Determine the (X, Y) coordinate at the center of the cell enclosing the given text.  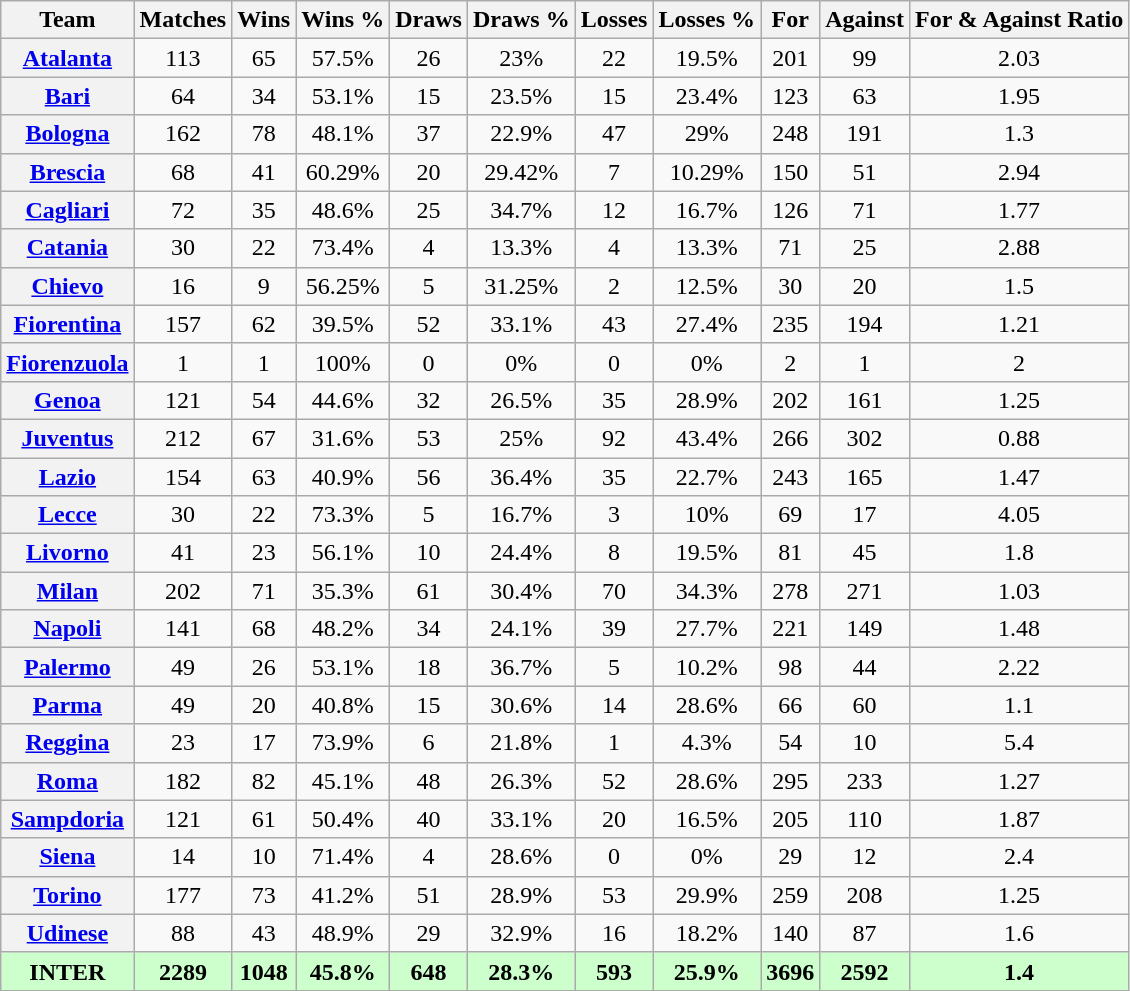
Torino (68, 895)
648 (429, 971)
1.3 (1018, 134)
278 (790, 591)
2289 (183, 971)
82 (264, 781)
27.4% (707, 324)
50.4% (343, 819)
12.5% (707, 286)
16.5% (707, 819)
212 (183, 438)
36.7% (521, 667)
81 (790, 553)
39.5% (343, 324)
60 (865, 705)
Bologna (68, 134)
2592 (865, 971)
34.3% (707, 591)
Napoli (68, 629)
56.25% (343, 286)
4.05 (1018, 515)
8 (614, 553)
40 (429, 819)
177 (183, 895)
48.1% (343, 134)
73.4% (343, 248)
71.4% (343, 857)
1.8 (1018, 553)
73.9% (343, 743)
7 (614, 172)
Bari (68, 96)
Chievo (68, 286)
22.9% (521, 134)
1.95 (1018, 96)
233 (865, 781)
100% (343, 362)
266 (790, 438)
62 (264, 324)
5.4 (1018, 743)
Fiorentina (68, 324)
149 (865, 629)
Juventus (68, 438)
21.8% (521, 743)
593 (614, 971)
26.5% (521, 400)
154 (183, 477)
Fiorenzuola (68, 362)
92 (614, 438)
70 (614, 591)
2.03 (1018, 58)
Team (68, 20)
Livorno (68, 553)
29.9% (707, 895)
2.88 (1018, 248)
40.9% (343, 477)
44 (865, 667)
Reggina (68, 743)
25% (521, 438)
32 (429, 400)
60.29% (343, 172)
194 (865, 324)
1.48 (1018, 629)
36.4% (521, 477)
3 (614, 515)
23.4% (707, 96)
29% (707, 134)
2.94 (1018, 172)
1.5 (1018, 286)
30.6% (521, 705)
9 (264, 286)
1.27 (1018, 781)
66 (790, 705)
248 (790, 134)
26.3% (521, 781)
208 (865, 895)
73.3% (343, 515)
87 (865, 933)
32.9% (521, 933)
150 (790, 172)
40.8% (343, 705)
Lecce (68, 515)
43.4% (707, 438)
3696 (790, 971)
45.8% (343, 971)
0.88 (1018, 438)
Sampdoria (68, 819)
47 (614, 134)
1.47 (1018, 477)
191 (865, 134)
23% (521, 58)
57.5% (343, 58)
Atalanta (68, 58)
2.22 (1018, 667)
Siena (68, 857)
48 (429, 781)
165 (865, 477)
39 (614, 629)
2.4 (1018, 857)
10.2% (707, 667)
Udinese (68, 933)
259 (790, 895)
Milan (68, 591)
243 (790, 477)
1.1 (1018, 705)
23.5% (521, 96)
56.1% (343, 553)
67 (264, 438)
1.87 (1018, 819)
48.6% (343, 210)
98 (790, 667)
1.6 (1018, 933)
201 (790, 58)
302 (865, 438)
69 (790, 515)
35.3% (343, 591)
161 (865, 400)
Parma (68, 705)
1.03 (1018, 591)
Genoa (68, 400)
44.6% (343, 400)
1048 (264, 971)
65 (264, 58)
25.9% (707, 971)
45 (865, 553)
72 (183, 210)
INTER (68, 971)
162 (183, 134)
157 (183, 324)
1.21 (1018, 324)
48.2% (343, 629)
18.2% (707, 933)
18 (429, 667)
123 (790, 96)
30.4% (521, 591)
34.7% (521, 210)
88 (183, 933)
27.7% (707, 629)
45.1% (343, 781)
Draws % (521, 20)
Catania (68, 248)
56 (429, 477)
141 (183, 629)
182 (183, 781)
126 (790, 210)
Losses % (707, 20)
Wins % (343, 20)
Against (865, 20)
73 (264, 895)
78 (264, 134)
31.25% (521, 286)
41.2% (343, 895)
6 (429, 743)
Lazio (68, 477)
48.9% (343, 933)
1.77 (1018, 210)
29.42% (521, 172)
140 (790, 933)
For (790, 20)
271 (865, 591)
28.3% (521, 971)
22.7% (707, 477)
Draws (429, 20)
10.29% (707, 172)
Matches (183, 20)
Palermo (68, 667)
1.4 (1018, 971)
99 (865, 58)
221 (790, 629)
295 (790, 781)
31.6% (343, 438)
4.3% (707, 743)
24.1% (521, 629)
24.4% (521, 553)
110 (865, 819)
For & Against Ratio (1018, 20)
Wins (264, 20)
Losses (614, 20)
113 (183, 58)
Roma (68, 781)
37 (429, 134)
10% (707, 515)
64 (183, 96)
205 (790, 819)
Brescia (68, 172)
Cagliari (68, 210)
235 (790, 324)
